Pinpoint the cell where the given text exists, returning its (x, y) midpoint coordinate. 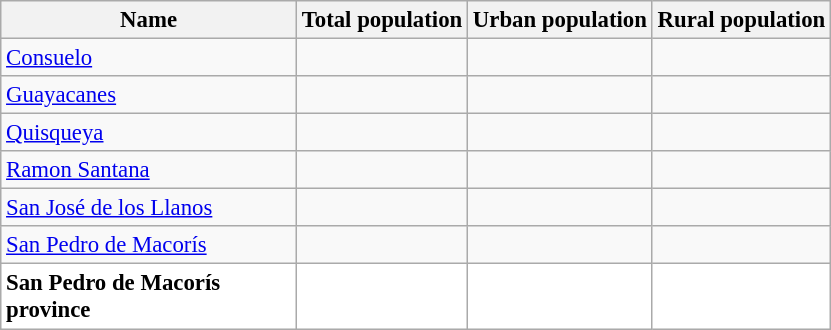
San Pedro de Macorís (149, 245)
Urban population (560, 20)
Consuelo (149, 58)
Quisqueya (149, 133)
San Pedro de Macorís province (149, 296)
Ramon Santana (149, 170)
Guayacanes (149, 95)
Rural population (741, 20)
Total population (382, 20)
Name (149, 20)
San José de los Llanos (149, 208)
